Locate the cell with the specified text and output its (x, y) center coordinate. 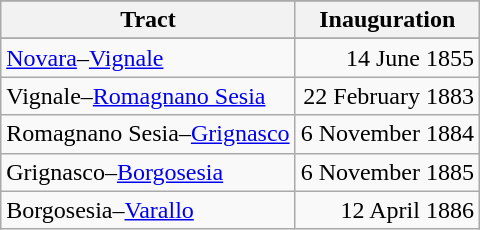
Tract (148, 20)
14 June 1855 (387, 58)
Grignasco–Borgosesia (148, 172)
Novara–Vignale (148, 58)
12 April 1886 (387, 210)
Vignale–Romagnano Sesia (148, 96)
6 November 1885 (387, 172)
Romagnano Sesia–Grignasco (148, 134)
6 November 1884 (387, 134)
Borgosesia–Varallo (148, 210)
Inauguration (387, 20)
22 February 1883 (387, 96)
